From the cell containing the given text, extract its center point as [x, y] coordinate. 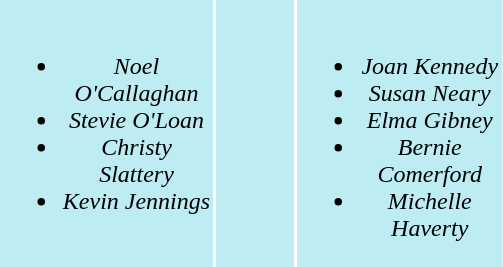
Joan KennedySusan NearyElma GibneyBernie ComerfordMichelle Haverty [400, 134]
Noel O'CallaghanStevie O'LoanChristy SlatteryKevin Jennings [106, 134]
